Scan for the cell matching the given text and deliver its [X, Y] coordinate at center. 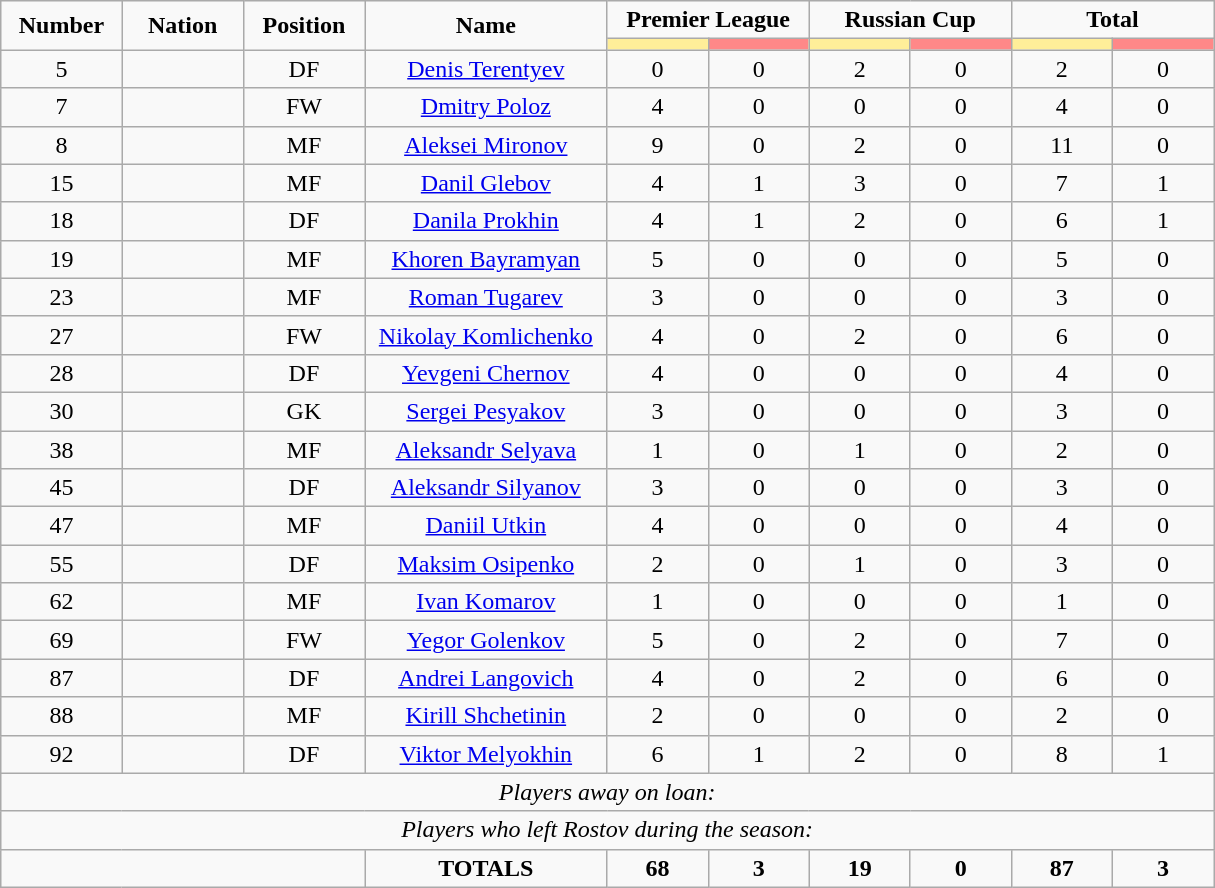
Aleksandr Selyava [486, 449]
28 [62, 373]
Danil Glebov [486, 183]
Andrei Langovich [486, 678]
GK [304, 411]
38 [62, 449]
15 [62, 183]
Players who left Rostov during the season: [608, 830]
Danila Prokhin [486, 221]
18 [62, 221]
30 [62, 411]
68 [658, 868]
Khoren Bayramyan [486, 259]
Denis Terentyev [486, 69]
Viktor Melyokhin [486, 754]
Aleksei Mironov [486, 145]
47 [62, 526]
11 [1062, 145]
Ivan Komarov [486, 602]
45 [62, 488]
TOTALS [486, 868]
Total [1112, 20]
Position [304, 26]
Name [486, 26]
92 [62, 754]
Nation [182, 26]
Players away on loan: [608, 792]
Kirill Shchetinin [486, 716]
62 [62, 602]
Premier League [708, 20]
Russian Cup [910, 20]
69 [62, 640]
Sergei Pesyakov [486, 411]
Yegor Golenkov [486, 640]
Maksim Osipenko [486, 564]
Number [62, 26]
9 [658, 145]
55 [62, 564]
Yevgeni Chernov [486, 373]
Nikolay Komlichenko [486, 335]
Aleksandr Silyanov [486, 488]
27 [62, 335]
Daniil Utkin [486, 526]
88 [62, 716]
Dmitry Poloz [486, 107]
Roman Tugarev [486, 297]
23 [62, 297]
